Determine the [X, Y] coordinate at the center of the cell enclosing the given text.  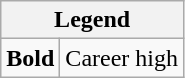
Career high [122, 58]
Legend [92, 20]
Bold [30, 58]
